Extract the (x, y) coordinate from the center of the cell holding the provided text.  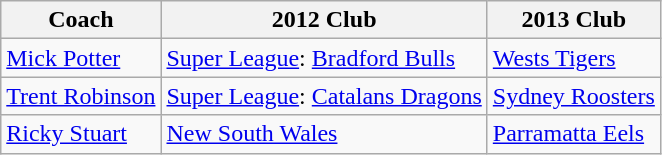
New South Wales (324, 134)
Wests Tigers (574, 58)
Super League: Bradford Bulls (324, 58)
Mick Potter (81, 58)
Coach (81, 20)
2013 Club (574, 20)
Super League: Catalans Dragons (324, 96)
Ricky Stuart (81, 134)
Trent Robinson (81, 96)
Sydney Roosters (574, 96)
2012 Club (324, 20)
Parramatta Eels (574, 134)
